Find where the given text appears and provide that cell's center as [X, Y] coordinate. 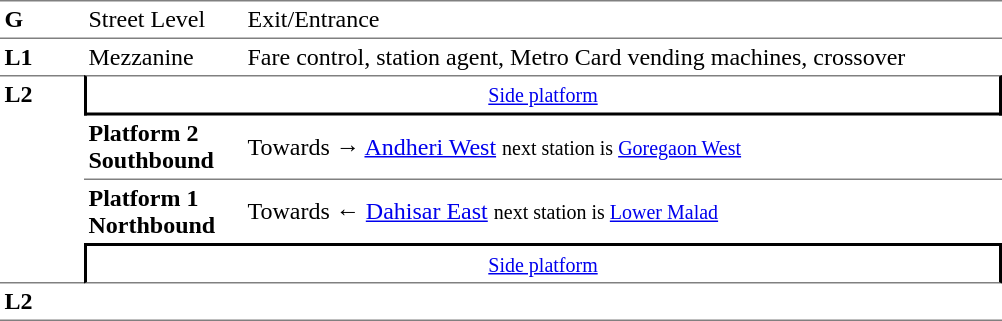
Towards → Andheri West next station is Goregaon West [622, 148]
L2 [42, 179]
Street Level [164, 20]
Towards ← Dahisar East next station is Lower Malad [622, 212]
L1 [42, 57]
Fare control, station agent, Metro Card vending machines, crossover [622, 57]
Mezzanine [164, 57]
Platform 2Southbound [164, 148]
Platform 1Northbound [164, 212]
Exit/Entrance [622, 20]
G [42, 20]
